Pinpoint the cell where the given text exists, returning its [X, Y] midpoint coordinate. 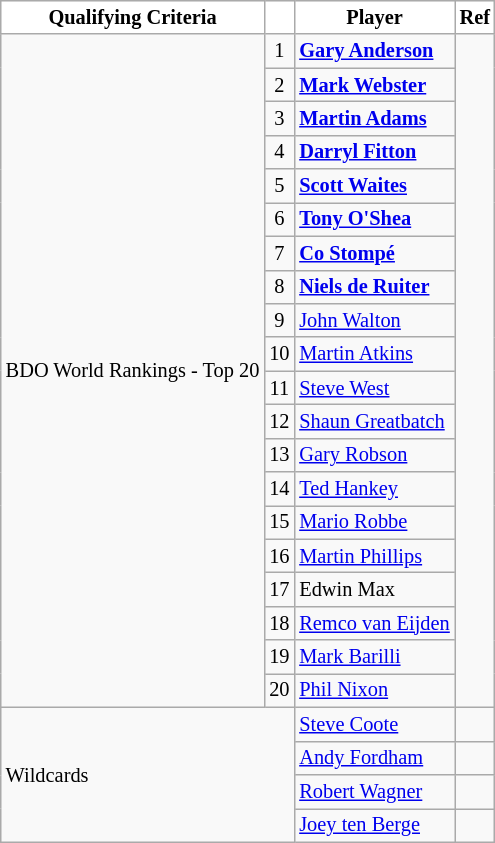
Phil Nixon [374, 690]
Qualifying Criteria [133, 17]
20 [279, 690]
Niels de Ruiter [374, 287]
Gary Anderson [374, 51]
Robert Wagner [374, 791]
Ted Hankey [374, 489]
10 [279, 354]
15 [279, 522]
18 [279, 623]
8 [279, 287]
3 [279, 118]
Scott Waites [374, 186]
1 [279, 51]
7 [279, 253]
Tony O'Shea [374, 219]
11 [279, 388]
Martin Phillips [374, 556]
9 [279, 320]
Ref [475, 17]
Shaun Greatbatch [374, 421]
Darryl Fitton [374, 152]
6 [279, 219]
Remco van Eijden [374, 623]
Player [374, 17]
2 [279, 85]
16 [279, 556]
Martin Atkins [374, 354]
Mark Barilli [374, 657]
19 [279, 657]
Martin Adams [374, 118]
Steve Coote [374, 724]
Mario Robbe [374, 522]
5 [279, 186]
Steve West [374, 388]
17 [279, 589]
13 [279, 455]
Andy Fordham [374, 758]
4 [279, 152]
Joey ten Berge [374, 825]
John Walton [374, 320]
BDO World Rankings - Top 20 [133, 370]
Mark Webster [374, 85]
Wildcards [148, 774]
12 [279, 421]
14 [279, 489]
Co Stompé [374, 253]
Gary Robson [374, 455]
Edwin Max [374, 589]
